Provide the (x, y) coordinate of the cell's center where the given text is located.  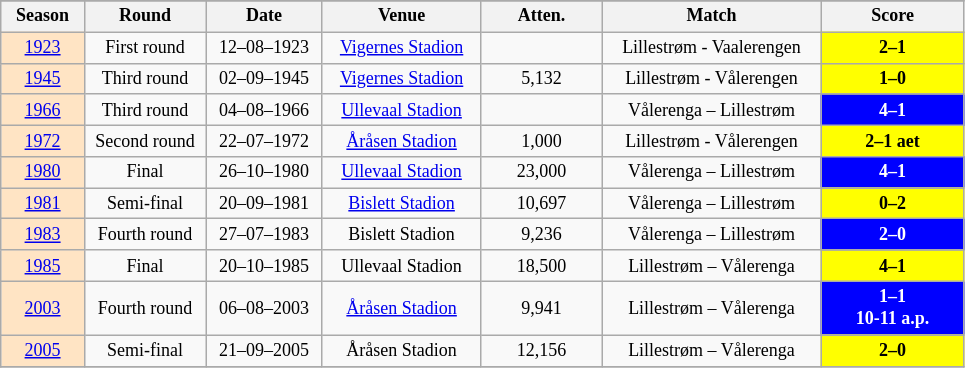
10,697 (542, 204)
1983 (43, 234)
06–08–2003 (264, 308)
Date (264, 16)
22–07–1972 (264, 140)
1–110-11 a.p. (893, 308)
2–1 aet (893, 140)
1923 (43, 48)
First round (144, 48)
1985 (43, 266)
12,156 (542, 350)
Lillestrøm - Vaalerengen (712, 48)
5,132 (542, 78)
23,000 (542, 172)
2–1 (893, 48)
18,500 (542, 266)
04–08–1966 (264, 110)
1–0 (893, 78)
0–2 (893, 204)
Second round (144, 140)
Round (144, 16)
Atten. (542, 16)
20–09–1981 (264, 204)
1980 (43, 172)
1,000 (542, 140)
21–09–2005 (264, 350)
20–10–1985 (264, 266)
2005 (43, 350)
Season (43, 16)
Match (712, 16)
9,236 (542, 234)
1981 (43, 204)
02–09–1945 (264, 78)
1945 (43, 78)
26–10–1980 (264, 172)
1966 (43, 110)
2003 (43, 308)
Venue (402, 16)
27–07–1983 (264, 234)
Score (893, 16)
9,941 (542, 308)
12–08–1923 (264, 48)
1972 (43, 140)
